Detect which cell encompasses the target text, then output its (X, Y) center coordinate. 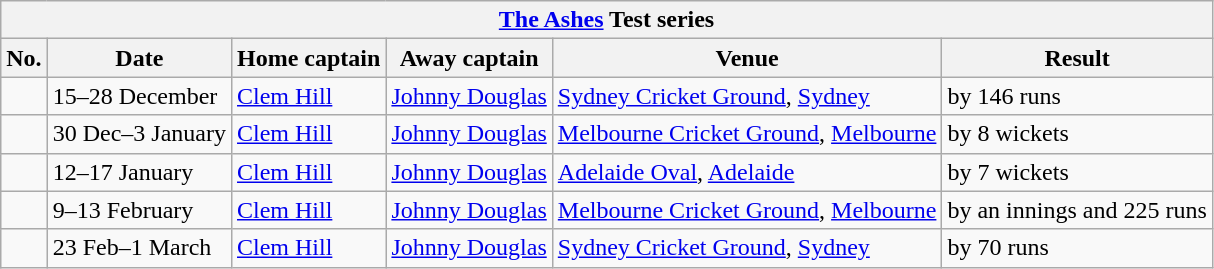
by 8 wickets (1077, 134)
by 7 wickets (1077, 172)
Home captain (308, 58)
12–17 January (139, 172)
by 146 runs (1077, 96)
Venue (747, 58)
9–13 February (139, 210)
23 Feb–1 March (139, 248)
30 Dec–3 January (139, 134)
No. (24, 58)
The Ashes Test series (607, 20)
Result (1077, 58)
15–28 December (139, 96)
Date (139, 58)
by 70 runs (1077, 248)
Away captain (469, 58)
Adelaide Oval, Adelaide (747, 172)
by an innings and 225 runs (1077, 210)
